Locate the cell with the specified text and output its (X, Y) center coordinate. 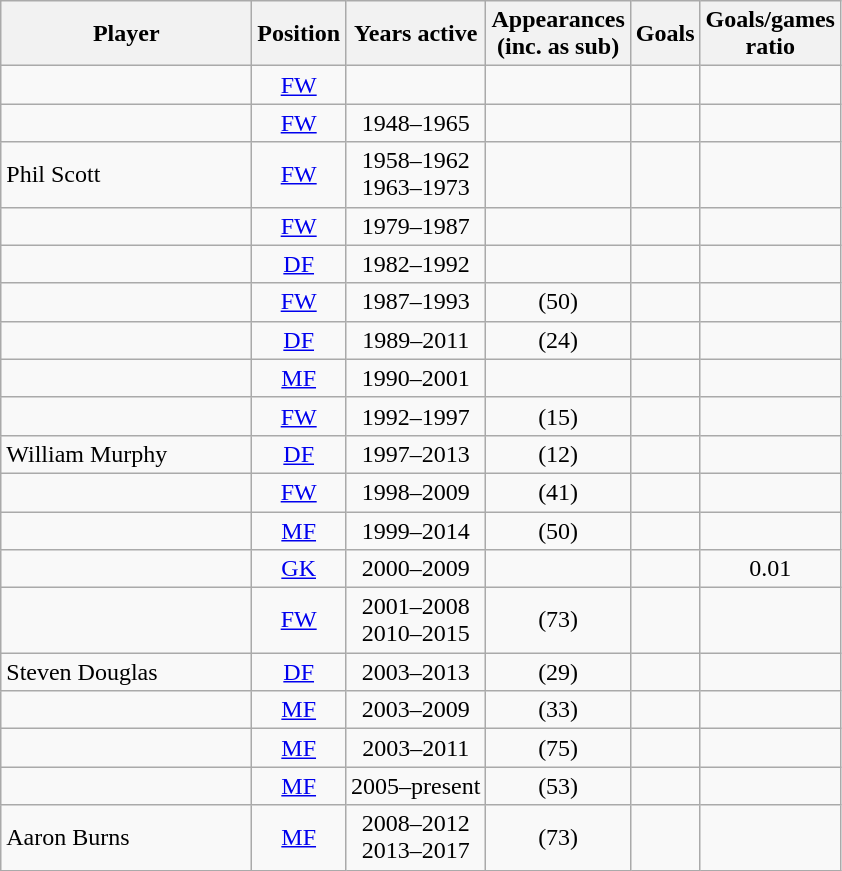
1997–2013 (416, 454)
Phil Scott (126, 174)
2005–present (416, 786)
1999–2014 (416, 531)
(29) (558, 672)
Goals (665, 34)
2008–20122013–2017 (416, 838)
2001–20082010–2015 (416, 620)
1958–19621963–1973 (416, 174)
Goals/gamesratio (770, 34)
1992–1997 (416, 416)
1982–1992 (416, 264)
Player (126, 34)
(12) (558, 454)
0.01 (770, 569)
Appearances(inc. as sub) (558, 34)
1948–1965 (416, 123)
1979–1987 (416, 226)
Steven Douglas (126, 672)
1990–2001 (416, 378)
Aaron Burns (126, 838)
1998–2009 (416, 492)
(15) (558, 416)
2003–2013 (416, 672)
(33) (558, 710)
GK (299, 569)
William Murphy (126, 454)
(53) (558, 786)
1989–2011 (416, 340)
2003–2009 (416, 710)
1987–1993 (416, 302)
(75) (558, 748)
2000–2009 (416, 569)
Position (299, 34)
(41) (558, 492)
Years active (416, 34)
2003–2011 (416, 748)
(24) (558, 340)
